Return (x, y) of the center of cell containing provided text 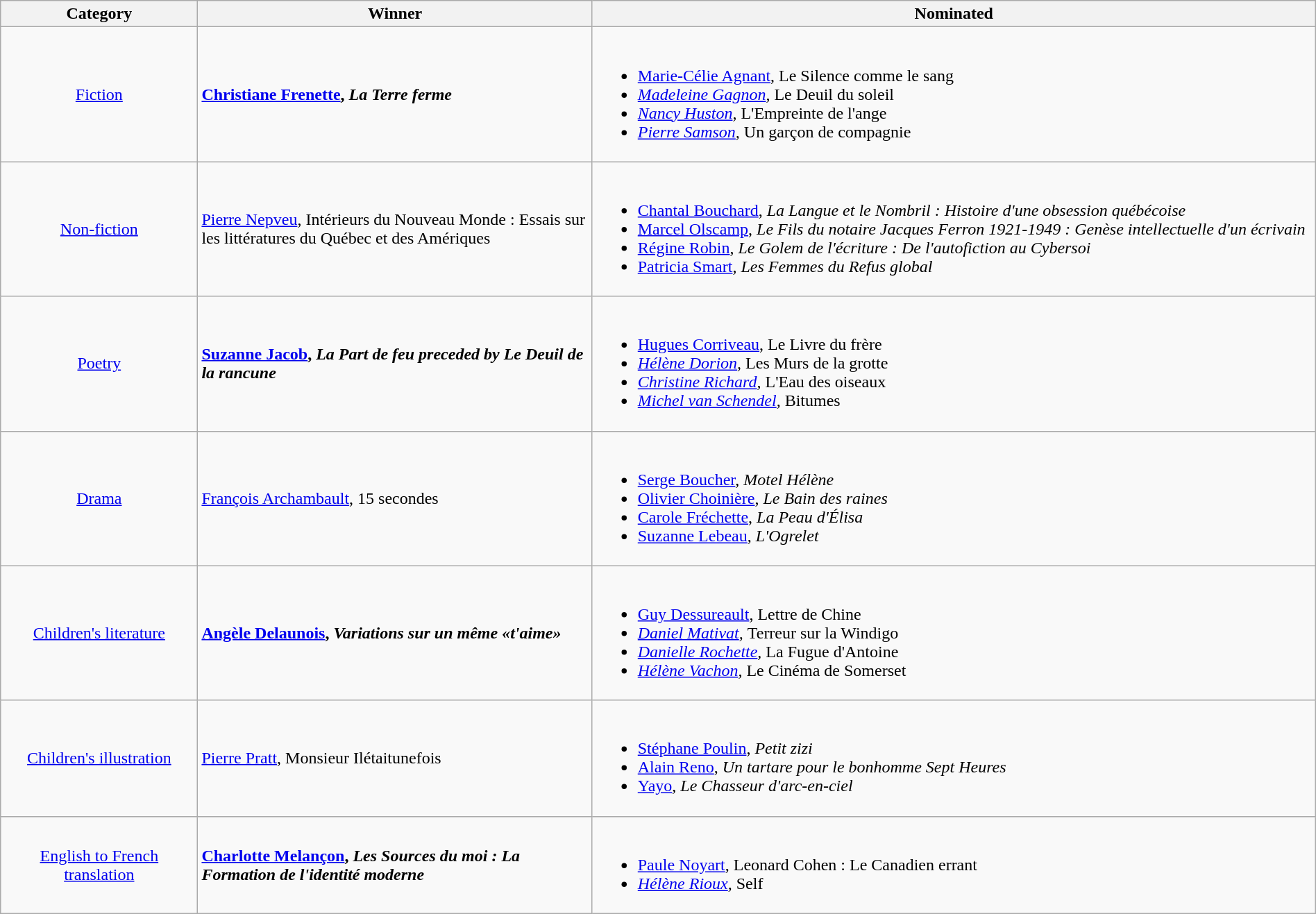
Hugues Corriveau, Le Livre du frèreHélène Dorion, Les Murs de la grotteChristine Richard, L'Eau des oiseauxMichel van Schendel, Bitumes (954, 364)
Drama (99, 498)
Category (99, 14)
Pierre Nepveu, Intérieurs du Nouveau Monde : Essais sur les littératures du Québec et des Amériques (395, 229)
Children's illustration (99, 758)
Paule Noyart, Leonard Cohen : Le Canadien errantHélène Rioux, Self (954, 865)
Nominated (954, 14)
Angèle Delaunois, Variations sur un même «t'aime» (395, 633)
Poetry (99, 364)
Children's literature (99, 633)
Christiane Frenette, La Terre ferme (395, 94)
Winner (395, 14)
Serge Boucher, Motel HélèneOlivier Choinière, Le Bain des rainesCarole Fréchette, La Peau d'ÉlisaSuzanne Lebeau, L'Ogrelet (954, 498)
Suzanne Jacob, La Part de feu preceded by Le Deuil de la rancune (395, 364)
François Archambault, 15 secondes (395, 498)
Fiction (99, 94)
Guy Dessureault, Lettre de ChineDaniel Mativat, Terreur sur la WindigoDanielle Rochette, La Fugue d'AntoineHélène Vachon, Le Cinéma de Somerset (954, 633)
Pierre Pratt, Monsieur Ilétaitunefois (395, 758)
English to French translation (99, 865)
Non-fiction (99, 229)
Charlotte Melançon, Les Sources du moi : La Formation de l'identité moderne (395, 865)
Stéphane Poulin, Petit ziziAlain Reno, Un tartare pour le bonhomme Sept HeuresYayo, Le Chasseur d'arc-en-ciel (954, 758)
